Provide the [X, Y] coordinate of the cell's center where the given text is located.  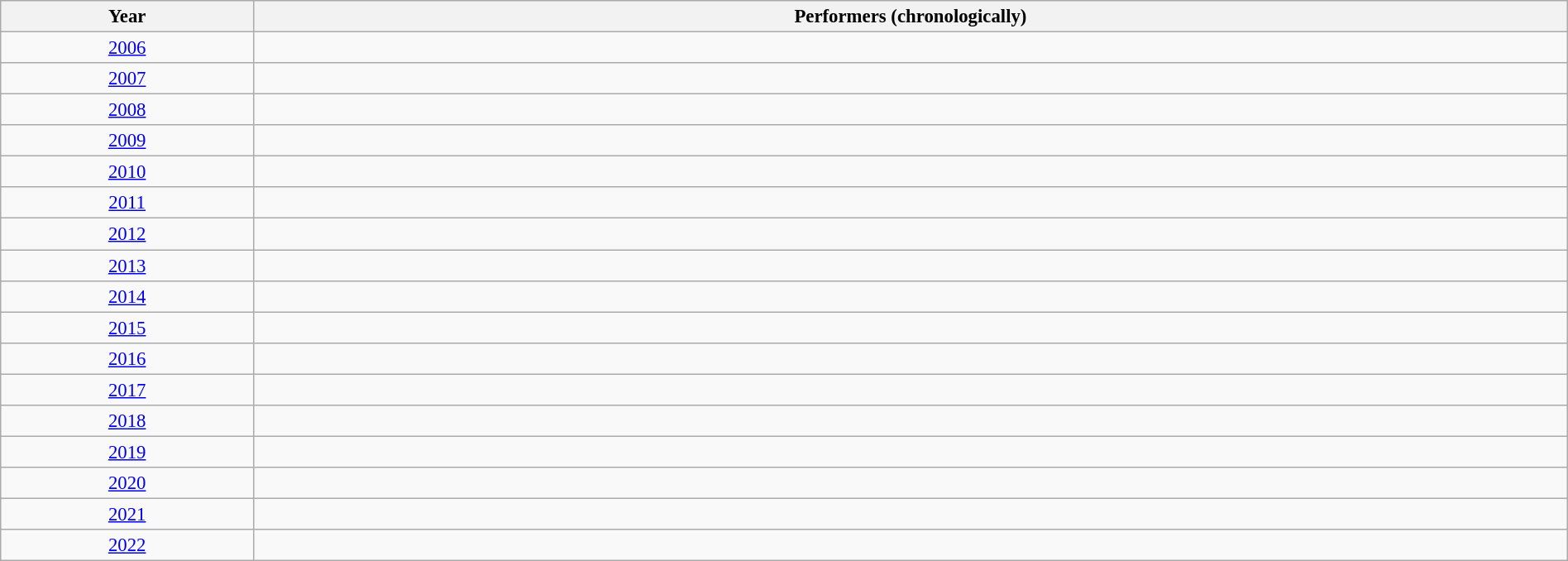
2021 [127, 514]
2018 [127, 421]
2013 [127, 266]
2012 [127, 234]
2022 [127, 545]
2016 [127, 358]
2006 [127, 48]
2011 [127, 203]
2019 [127, 452]
2009 [127, 141]
2014 [127, 296]
Year [127, 17]
Performers (chronologically) [911, 17]
2015 [127, 328]
2007 [127, 79]
2008 [127, 110]
2020 [127, 483]
2010 [127, 172]
2017 [127, 390]
